Detect which cell encompasses the target text, then output its [X, Y] center coordinate. 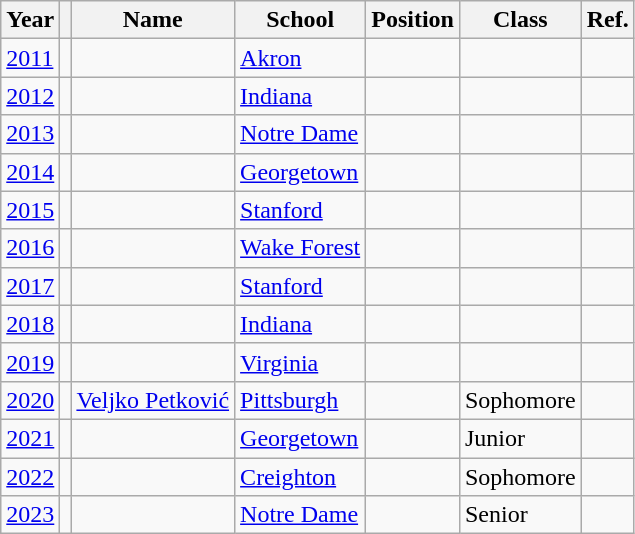
2014 [30, 172]
2023 [30, 515]
2018 [30, 324]
2019 [30, 362]
Pittsburgh [300, 400]
2013 [30, 134]
Veljko Petković [153, 400]
Name [153, 20]
Creighton [300, 477]
Year [30, 20]
2015 [30, 210]
2016 [30, 248]
2011 [30, 58]
Ref. [608, 20]
Junior [520, 438]
2017 [30, 286]
Virginia [300, 362]
Wake Forest [300, 248]
2012 [30, 96]
Class [520, 20]
Senior [520, 515]
Position [413, 20]
2020 [30, 400]
School [300, 20]
2021 [30, 438]
Akron [300, 58]
2022 [30, 477]
